Provide the [x, y] coordinate of the cell's center where the given text is located.  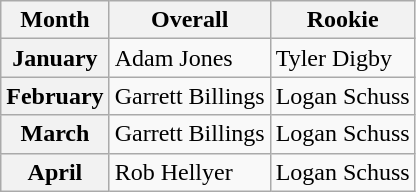
Rob Hellyer [190, 172]
February [55, 96]
April [55, 172]
Tyler Digby [342, 58]
Rookie [342, 20]
January [55, 58]
March [55, 134]
Adam Jones [190, 58]
Overall [190, 20]
Month [55, 20]
